From the cell containing the given text, extract its center point as (X, Y) coordinate. 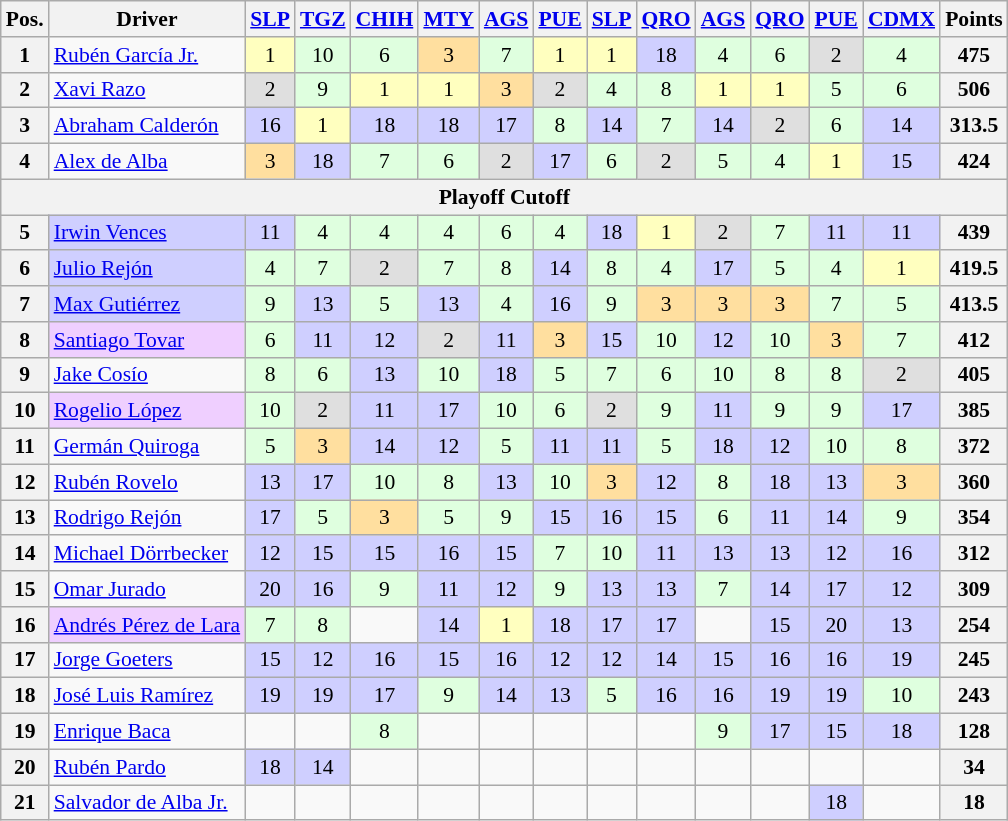
CDMX (902, 19)
Jake Cosío (148, 375)
245 (974, 660)
Jorge Goeters (148, 660)
354 (974, 518)
Salvador de Alba Jr. (148, 803)
Max Gutiérrez (148, 304)
312 (974, 554)
439 (974, 233)
254 (974, 625)
MTY (448, 19)
313.5 (974, 126)
Points (974, 19)
372 (974, 447)
128 (974, 732)
506 (974, 90)
Irwin Vences (148, 233)
412 (974, 340)
309 (974, 589)
Xavi Razo (148, 90)
360 (974, 482)
Pos. (25, 19)
419.5 (974, 269)
TGZ (323, 19)
Rubén Rovelo (148, 482)
243 (974, 696)
21 (25, 803)
Rubén Pardo (148, 767)
Alex de Alba (148, 162)
Santiago Tovar (148, 340)
Rodrigo Rejón (148, 518)
34 (974, 767)
Julio Rejón (148, 269)
Andrés Pérez de Lara (148, 625)
Rubén García Jr. (148, 55)
Enrique Baca (148, 732)
424 (974, 162)
405 (974, 375)
Abraham Calderón (148, 126)
Omar Jurado (148, 589)
413.5 (974, 304)
CHIH (385, 19)
475 (974, 55)
Michael Dörrbecker (148, 554)
José Luis Ramírez (148, 696)
Germán Quiroga (148, 447)
Driver (148, 19)
385 (974, 411)
Rogelio López (148, 411)
Playoff Cutoff (504, 197)
